Return (X, Y) of the center of cell containing provided text 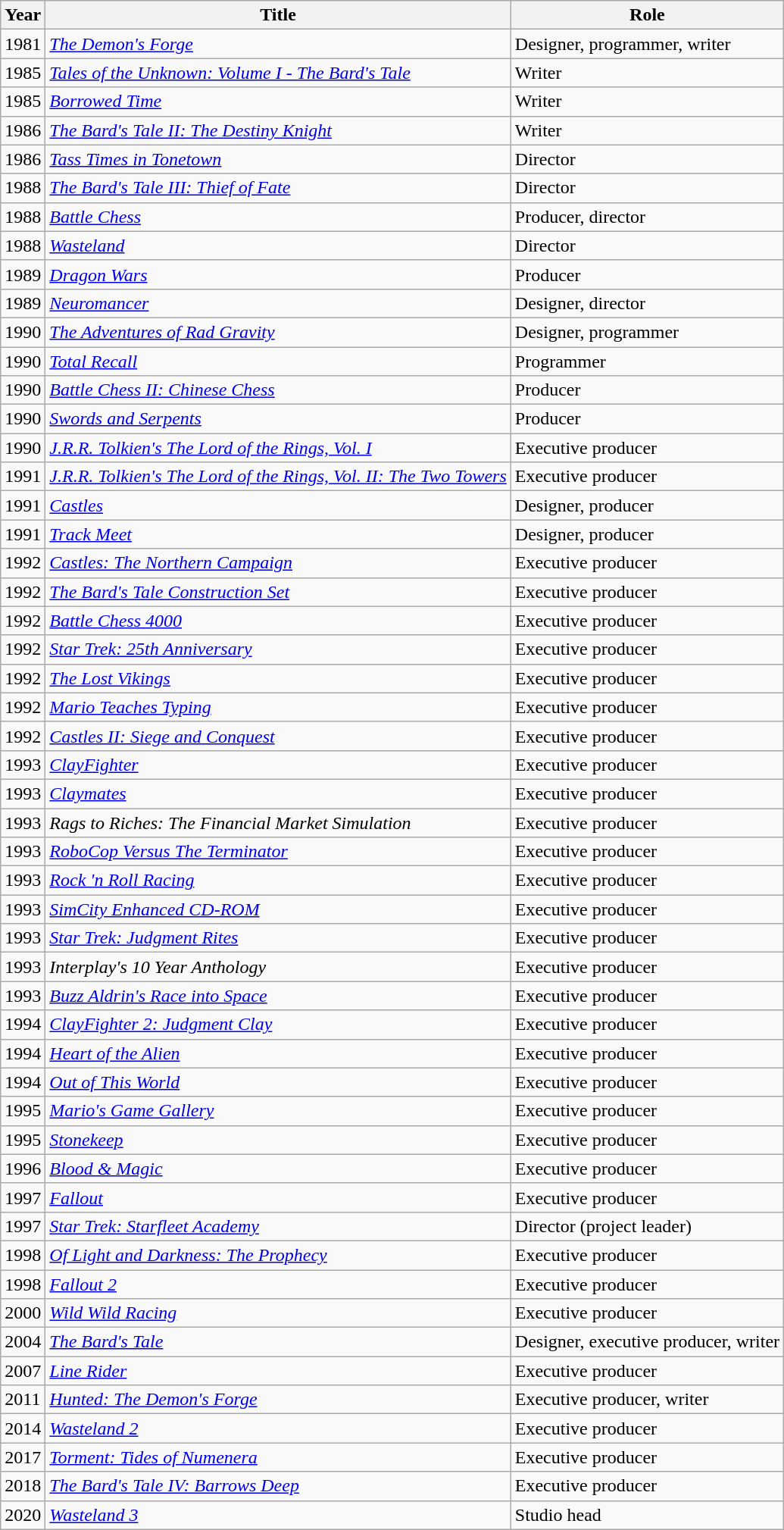
1981 (23, 44)
Of Light and Darkness: The Prophecy (278, 1255)
The Bard's Tale II: The Destiny Knight (278, 130)
Neuromancer (278, 303)
2017 (23, 1457)
The Bard's Tale Construction Set (278, 592)
Out of This World (278, 1082)
Stonekeep (278, 1140)
Studio head (647, 1515)
Year (23, 15)
2011 (23, 1400)
Tass Times in Tonetown (278, 159)
Swords and Serpents (278, 419)
Battle Chess II: Chinese Chess (278, 390)
Role (647, 15)
ClayFighter 2: Judgment Clay (278, 1025)
SimCity Enhanced CD-ROM (278, 909)
Dragon Wars (278, 274)
Director (project leader) (647, 1226)
Torment: Tides of Numenera (278, 1457)
Executive producer, writer (647, 1400)
Designer, programmer, writer (647, 44)
The Bard's Tale IV: Barrows Deep (278, 1486)
2014 (23, 1428)
Designer, director (647, 303)
Star Trek: Starfleet Academy (278, 1226)
Hunted: The Demon's Forge (278, 1400)
Star Trek: Judgment Rites (278, 938)
Wild Wild Racing (278, 1313)
The Bard's Tale III: Thief of Fate (278, 188)
Star Trek: 25th Anniversary (278, 649)
The Lost Vikings (278, 678)
1996 (23, 1169)
J.R.R. Tolkien's The Lord of the Rings, Vol. I (278, 448)
Mario's Game Gallery (278, 1111)
Claymates (278, 793)
Programmer (647, 361)
Castles (278, 505)
Castles: The Northern Campaign (278, 563)
Mario Teaches Typing (278, 707)
The Demon's Forge (278, 44)
Tales of the Unknown: Volume I - The Bard's Tale (278, 73)
Battle Chess 4000 (278, 621)
Blood & Magic (278, 1169)
2004 (23, 1342)
2000 (23, 1313)
Rock 'n Roll Racing (278, 881)
Title (278, 15)
Castles II: Siege and Conquest (278, 736)
Wasteland (278, 246)
RoboCop Versus The Terminator (278, 852)
Battle Chess (278, 217)
Fallout (278, 1197)
Total Recall (278, 361)
The Bard's Tale (278, 1342)
2018 (23, 1486)
Buzz Aldrin's Race into Space (278, 996)
Designer, executive producer, writer (647, 1342)
Designer, programmer (647, 332)
Rags to Riches: The Financial Market Simulation (278, 822)
Producer, director (647, 217)
Fallout 2 (278, 1284)
The Adventures of Rad Gravity (278, 332)
Borrowed Time (278, 102)
2007 (23, 1371)
Track Meet (278, 534)
J.R.R. Tolkien's The Lord of the Rings, Vol. II: The Two Towers (278, 477)
2020 (23, 1515)
Wasteland 2 (278, 1428)
Heart of the Alien (278, 1053)
Line Rider (278, 1371)
Interplay's 10 Year Anthology (278, 967)
Wasteland 3 (278, 1515)
ClayFighter (278, 765)
